Provide the (X, Y) coordinate of the cell's center where the given text is located.  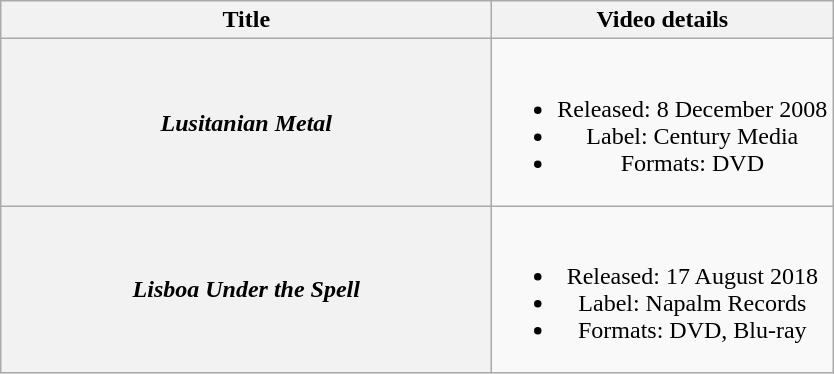
Lisboa Under the Spell (246, 290)
Video details (662, 20)
Lusitanian Metal (246, 122)
Released: 8 December 2008Label: Century MediaFormats: DVD (662, 122)
Title (246, 20)
Released: 17 August 2018Label: Napalm RecordsFormats: DVD, Blu-ray (662, 290)
